Identify which cell holds the provided text, then report its (X, Y) central coordinate. 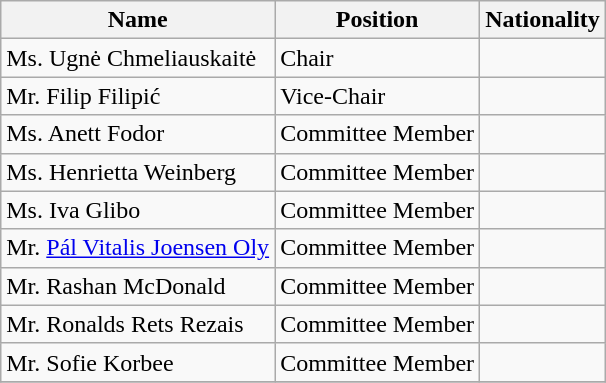
Mr. Ronalds Rets Rezais (138, 324)
Nationality (543, 20)
Mr. Sofie Korbee (138, 362)
Ms. Iva Glibo (138, 210)
Chair (378, 58)
Ms. Henrietta Weinberg (138, 172)
Mr. Rashan McDonald (138, 286)
Name (138, 20)
Mr. Pál Vitalis Joensen Oly (138, 248)
Position (378, 20)
Mr. Filip Filipić (138, 96)
Ms. Anett Fodor (138, 134)
Vice-Chair (378, 96)
Ms. Ugnė Chmeliauskaitė (138, 58)
